For the text-containing cell, return its midpoint in [x, y] coordinate format. 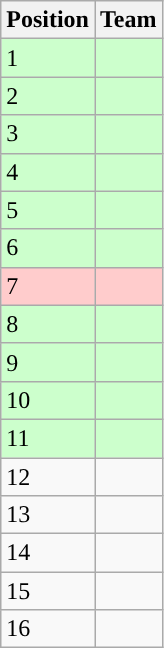
1 [48, 58]
4 [48, 172]
3 [48, 134]
16 [48, 629]
6 [48, 248]
10 [48, 400]
9 [48, 362]
Team [128, 20]
8 [48, 324]
11 [48, 438]
Position [48, 20]
5 [48, 210]
7 [48, 286]
15 [48, 591]
13 [48, 515]
12 [48, 477]
14 [48, 553]
2 [48, 96]
